Detect which cell encompasses the target text, then output its (X, Y) center coordinate. 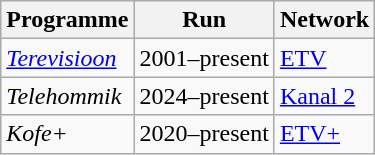
Network (324, 20)
Telehommik (68, 96)
Run (204, 20)
2001–present (204, 58)
Kanal 2 (324, 96)
2020–present (204, 134)
2024–present (204, 96)
Programme (68, 20)
ETV (324, 58)
ETV+ (324, 134)
Kofe+ (68, 134)
Terevisioon (68, 58)
